Capture the cell that displays the provided text and extract its [x, y] central coordinate. 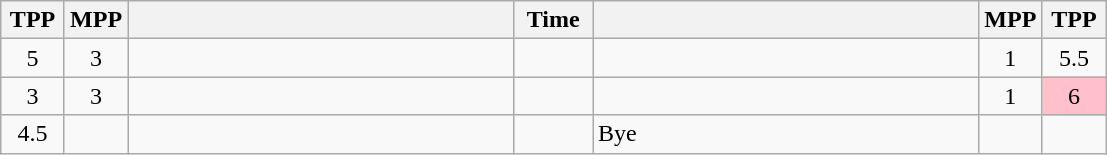
Bye [785, 134]
5 [33, 58]
6 [1074, 96]
5.5 [1074, 58]
Time [554, 20]
4.5 [33, 134]
